Determine the [X, Y] coordinate at the center of the cell enclosing the given text.  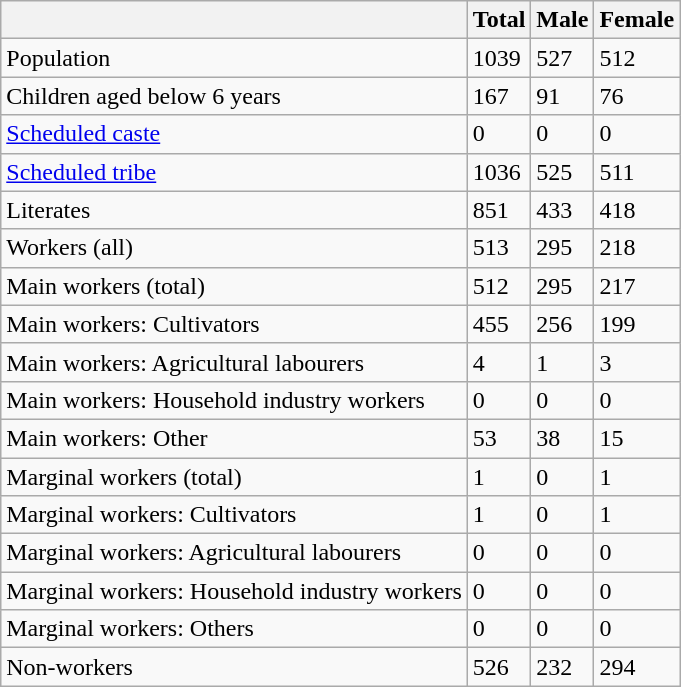
527 [562, 58]
Non-workers [234, 667]
Male [562, 20]
217 [637, 286]
Marginal workers: Cultivators [234, 515]
Population [234, 58]
Main workers: Other [234, 438]
167 [499, 96]
91 [562, 96]
Scheduled tribe [234, 172]
Main workers (total) [234, 286]
4 [499, 362]
Main workers: Household industry workers [234, 400]
76 [637, 96]
511 [637, 172]
Total [499, 20]
Marginal workers: Others [234, 629]
Female [637, 20]
433 [562, 210]
Children aged below 6 years [234, 96]
Marginal workers (total) [234, 477]
Marginal workers: Household industry workers [234, 591]
418 [637, 210]
Workers (all) [234, 248]
851 [499, 210]
455 [499, 324]
232 [562, 667]
Literates [234, 210]
218 [637, 248]
513 [499, 248]
526 [499, 667]
Main workers: Agricultural labourers [234, 362]
256 [562, 324]
38 [562, 438]
Marginal workers: Agricultural labourers [234, 553]
199 [637, 324]
Scheduled caste [234, 134]
3 [637, 362]
294 [637, 667]
53 [499, 438]
525 [562, 172]
Main workers: Cultivators [234, 324]
15 [637, 438]
1036 [499, 172]
1039 [499, 58]
